Detect which cell encompasses the target text, then output its (x, y) center coordinate. 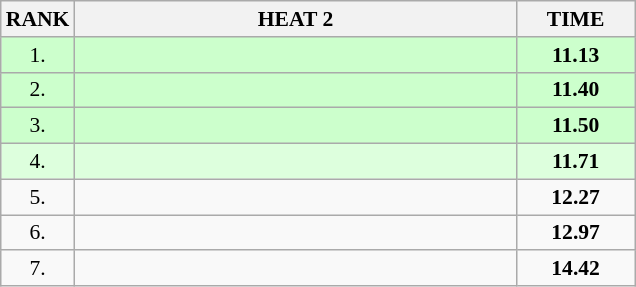
4. (38, 162)
14.42 (576, 269)
2. (38, 90)
11.40 (576, 90)
RANK (38, 19)
11.71 (576, 162)
12.27 (576, 197)
11.13 (576, 55)
3. (38, 126)
7. (38, 269)
6. (38, 233)
1. (38, 55)
5. (38, 197)
TIME (576, 19)
12.97 (576, 233)
11.50 (576, 126)
HEAT 2 (295, 19)
